For the text-containing cell, return its midpoint in [X, Y] coordinate format. 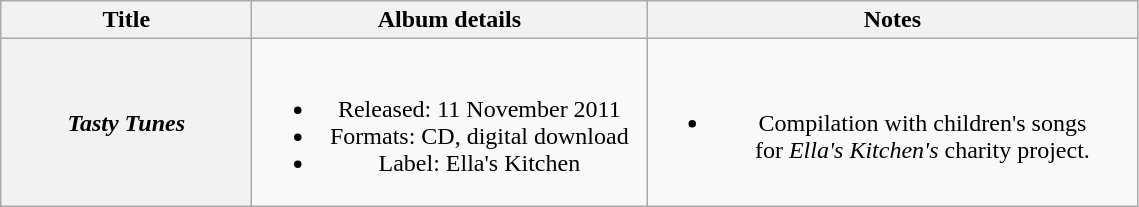
Tasty Tunes [126, 122]
Compilation with children's songsfor Ella's Kitchen's charity project. [892, 122]
Title [126, 20]
Notes [892, 20]
Released: 11 November 2011Formats: CD, digital downloadLabel: Ella's Kitchen [450, 122]
Album details [450, 20]
